Find where the given text appears and provide that cell's center as (X, Y) coordinate. 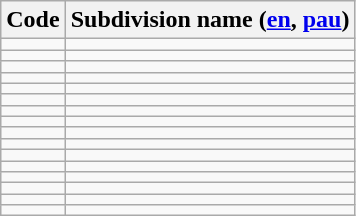
Code (33, 20)
Subdivision name (en, pau) (210, 20)
